For the text-containing cell, return its midpoint in (x, y) coordinate format. 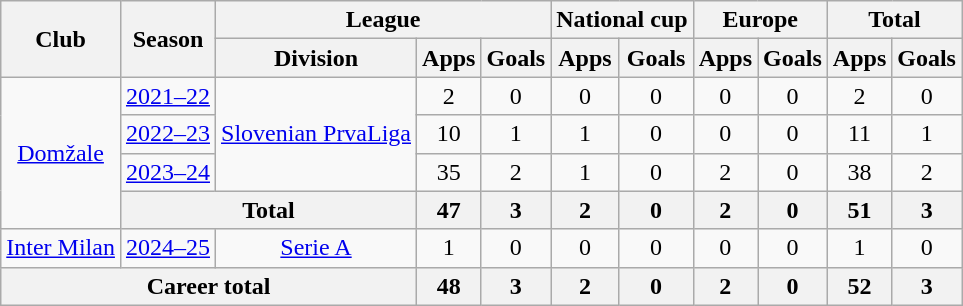
Division (316, 58)
52 (859, 286)
Inter Milan (61, 248)
48 (449, 286)
Domžale (61, 153)
38 (859, 172)
Season (168, 39)
League (384, 20)
51 (859, 210)
Club (61, 39)
Slovenian PrvaLiga (316, 134)
2022–23 (168, 134)
35 (449, 172)
47 (449, 210)
2021–22 (168, 96)
National cup (622, 20)
Serie A (316, 248)
2023–24 (168, 172)
11 (859, 134)
Career total (209, 286)
2024–25 (168, 248)
10 (449, 134)
Europe (760, 20)
